Pinpoint the cell where the given text exists, returning its [X, Y] midpoint coordinate. 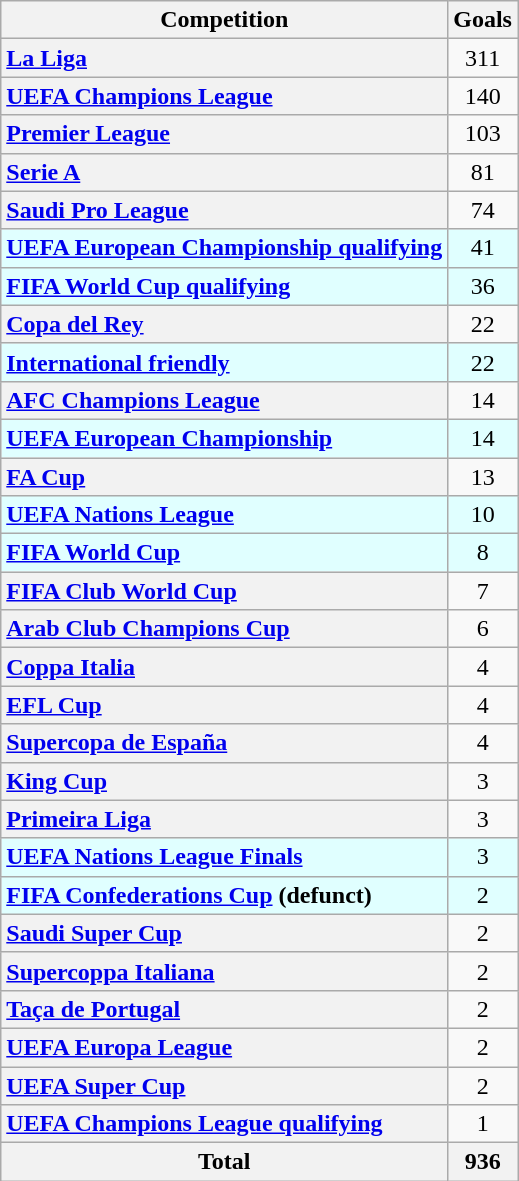
UEFA Champions League qualifying [224, 1124]
Taça de Portugal [224, 1009]
International friendly [224, 362]
Saudi Super Cup [224, 933]
1 [483, 1124]
Copa del Rey [224, 324]
FIFA World Cup qualifying [224, 286]
FA Cup [224, 477]
Coppa Italia [224, 667]
UEFA Super Cup [224, 1085]
Serie A [224, 172]
13 [483, 477]
8 [483, 553]
Competition [224, 20]
Goals [483, 20]
La Liga [224, 58]
King Cup [224, 781]
140 [483, 96]
UEFA European Championship qualifying [224, 248]
Total [224, 1162]
FIFA Club World Cup [224, 591]
Saudi Pro League [224, 210]
10 [483, 515]
UEFA Champions League [224, 96]
936 [483, 1162]
81 [483, 172]
41 [483, 248]
Primeira Liga [224, 819]
AFC Champions League [224, 400]
UEFA Nations League Finals [224, 857]
EFL Cup [224, 705]
103 [483, 134]
Supercoppa Italiana [224, 971]
UEFA Nations League [224, 515]
Supercopa de España [224, 743]
7 [483, 591]
UEFA European Championship [224, 438]
311 [483, 58]
FIFA World Cup [224, 553]
Arab Club Champions Cup [224, 629]
Premier League [224, 134]
74 [483, 210]
UEFA Europa League [224, 1047]
6 [483, 629]
FIFA Confederations Cup (defunct) [224, 895]
36 [483, 286]
